Capture the cell that displays the provided text and extract its [X, Y] central coordinate. 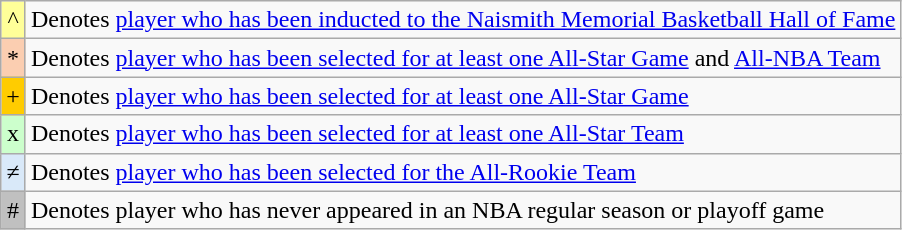
Denotes player who has never appeared in an NBA regular season or playoff game [463, 210]
Denotes player who has been selected for the All-Rookie Team [463, 172]
* [14, 58]
Denotes player who has been selected for at least one All-Star Game [463, 96]
≠ [14, 172]
^ [14, 20]
Denotes player who has been selected for at least one All-Star Team [463, 134]
x [14, 134]
# [14, 210]
Denotes player who has been inducted to the Naismith Memorial Basketball Hall of Fame [463, 20]
+ [14, 96]
Denotes player who has been selected for at least one All-Star Game and All-NBA Team [463, 58]
